From the cell containing the given text, extract its center point as [x, y] coordinate. 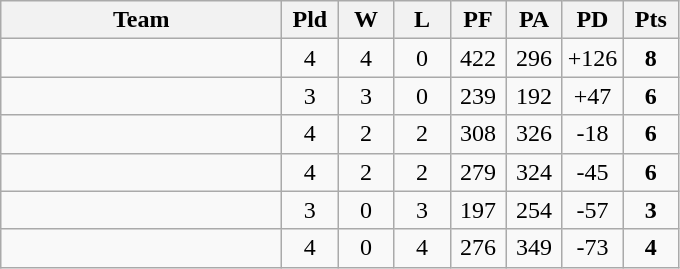
8 [651, 58]
PF [478, 20]
-73 [592, 248]
W [366, 20]
-57 [592, 210]
Pld [310, 20]
Pts [651, 20]
-18 [592, 134]
279 [478, 172]
276 [478, 248]
L [422, 20]
PD [592, 20]
296 [534, 58]
254 [534, 210]
326 [534, 134]
308 [478, 134]
+126 [592, 58]
422 [478, 58]
239 [478, 96]
192 [534, 96]
+47 [592, 96]
-45 [592, 172]
PA [534, 20]
197 [478, 210]
349 [534, 248]
324 [534, 172]
Team [142, 20]
